Detect which cell encompasses the target text, then output its (X, Y) center coordinate. 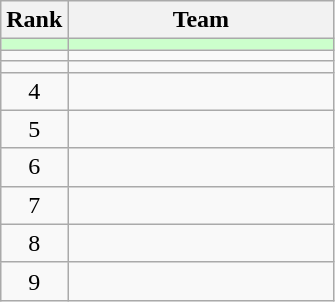
Team (201, 20)
7 (34, 205)
6 (34, 167)
Rank (34, 20)
5 (34, 129)
8 (34, 243)
9 (34, 281)
4 (34, 91)
